Detect which cell encompasses the target text, then output its (x, y) center coordinate. 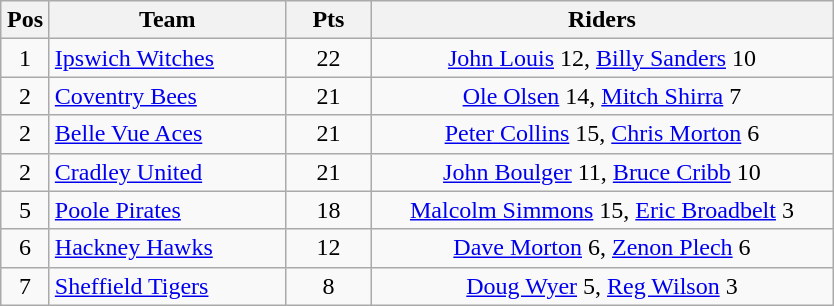
Malcolm Simmons 15, Eric Broadbelt 3 (602, 210)
12 (328, 248)
7 (26, 286)
Pts (328, 20)
Coventry Bees (167, 96)
Belle Vue Aces (167, 134)
Sheffield Tigers (167, 286)
1 (26, 58)
John Boulger 11, Bruce Cribb 10 (602, 172)
6 (26, 248)
Doug Wyer 5, Reg Wilson 3 (602, 286)
Peter Collins 15, Chris Morton 6 (602, 134)
Poole Pirates (167, 210)
Pos (26, 20)
Dave Morton 6, Zenon Plech 6 (602, 248)
John Louis 12, Billy Sanders 10 (602, 58)
5 (26, 210)
Hackney Hawks (167, 248)
22 (328, 58)
Ipswich Witches (167, 58)
Ole Olsen 14, Mitch Shirra 7 (602, 96)
8 (328, 286)
18 (328, 210)
Team (167, 20)
Cradley United (167, 172)
Riders (602, 20)
